Locate the cell with the specified text and output its (X, Y) center coordinate. 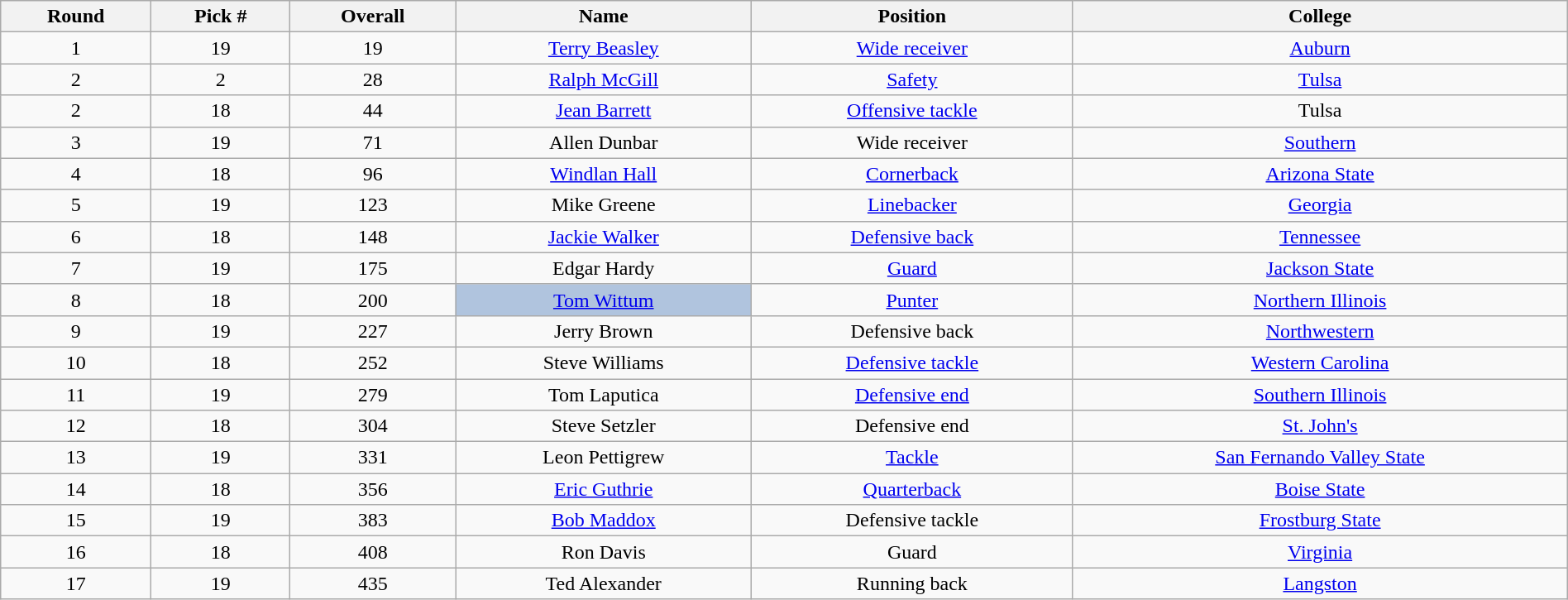
17 (76, 583)
1 (76, 48)
Tackle (912, 458)
331 (373, 458)
279 (373, 395)
304 (373, 426)
Edgar Hardy (604, 268)
College (1320, 17)
Virginia (1320, 552)
227 (373, 331)
Mike Greene (604, 205)
14 (76, 489)
Overall (373, 17)
8 (76, 300)
5 (76, 205)
Quarterback (912, 489)
Eric Guthrie (604, 489)
71 (373, 142)
16 (76, 552)
Ted Alexander (604, 583)
Leon Pettigrew (604, 458)
383 (373, 521)
Ron Davis (604, 552)
St. John's (1320, 426)
Ralph McGill (604, 79)
Georgia (1320, 205)
Jackson State (1320, 268)
Bob Maddox (604, 521)
7 (76, 268)
San Fernando Valley State (1320, 458)
9 (76, 331)
Southern Illinois (1320, 395)
Windlan Hall (604, 174)
Linebacker (912, 205)
123 (373, 205)
408 (373, 552)
Steve Setzler (604, 426)
Punter (912, 300)
Auburn (1320, 48)
356 (373, 489)
3 (76, 142)
Southern (1320, 142)
Steve Williams (604, 362)
Tom Wittum (604, 300)
13 (76, 458)
175 (373, 268)
Western Carolina (1320, 362)
96 (373, 174)
Round (76, 17)
Jean Barrett (604, 111)
Langston (1320, 583)
Allen Dunbar (604, 142)
11 (76, 395)
Tennessee (1320, 237)
Terry Beasley (604, 48)
Tom Laputica (604, 395)
28 (373, 79)
15 (76, 521)
Jerry Brown (604, 331)
200 (373, 300)
Northern Illinois (1320, 300)
12 (76, 426)
4 (76, 174)
Jackie Walker (604, 237)
252 (373, 362)
Running back (912, 583)
Pick # (221, 17)
6 (76, 237)
148 (373, 237)
Name (604, 17)
Boise State (1320, 489)
Safety (912, 79)
Northwestern (1320, 331)
Offensive tackle (912, 111)
435 (373, 583)
10 (76, 362)
Frostburg State (1320, 521)
Cornerback (912, 174)
Arizona State (1320, 174)
Position (912, 17)
44 (373, 111)
